Extract the [x, y] coordinate from the center of the cell holding the provided text.  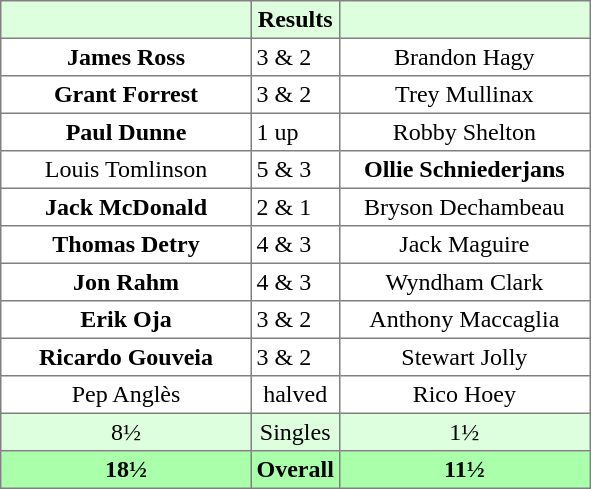
2 & 1 [295, 207]
Brandon Hagy [464, 57]
Jon Rahm [126, 282]
Singles [295, 432]
5 & 3 [295, 170]
Anthony Maccaglia [464, 320]
18½ [126, 470]
Paul Dunne [126, 132]
Jack McDonald [126, 207]
Wyndham Clark [464, 282]
Jack Maguire [464, 245]
Stewart Jolly [464, 357]
11½ [464, 470]
Pep Anglès [126, 395]
Louis Tomlinson [126, 170]
Erik Oja [126, 320]
Grant Forrest [126, 95]
Results [295, 20]
Ollie Schniederjans [464, 170]
8½ [126, 432]
Thomas Detry [126, 245]
Bryson Dechambeau [464, 207]
James Ross [126, 57]
1½ [464, 432]
Trey Mullinax [464, 95]
1 up [295, 132]
Overall [295, 470]
Rico Hoey [464, 395]
Robby Shelton [464, 132]
Ricardo Gouveia [126, 357]
halved [295, 395]
